Determine the (x, y) coordinate at the center of the cell enclosing the given text.  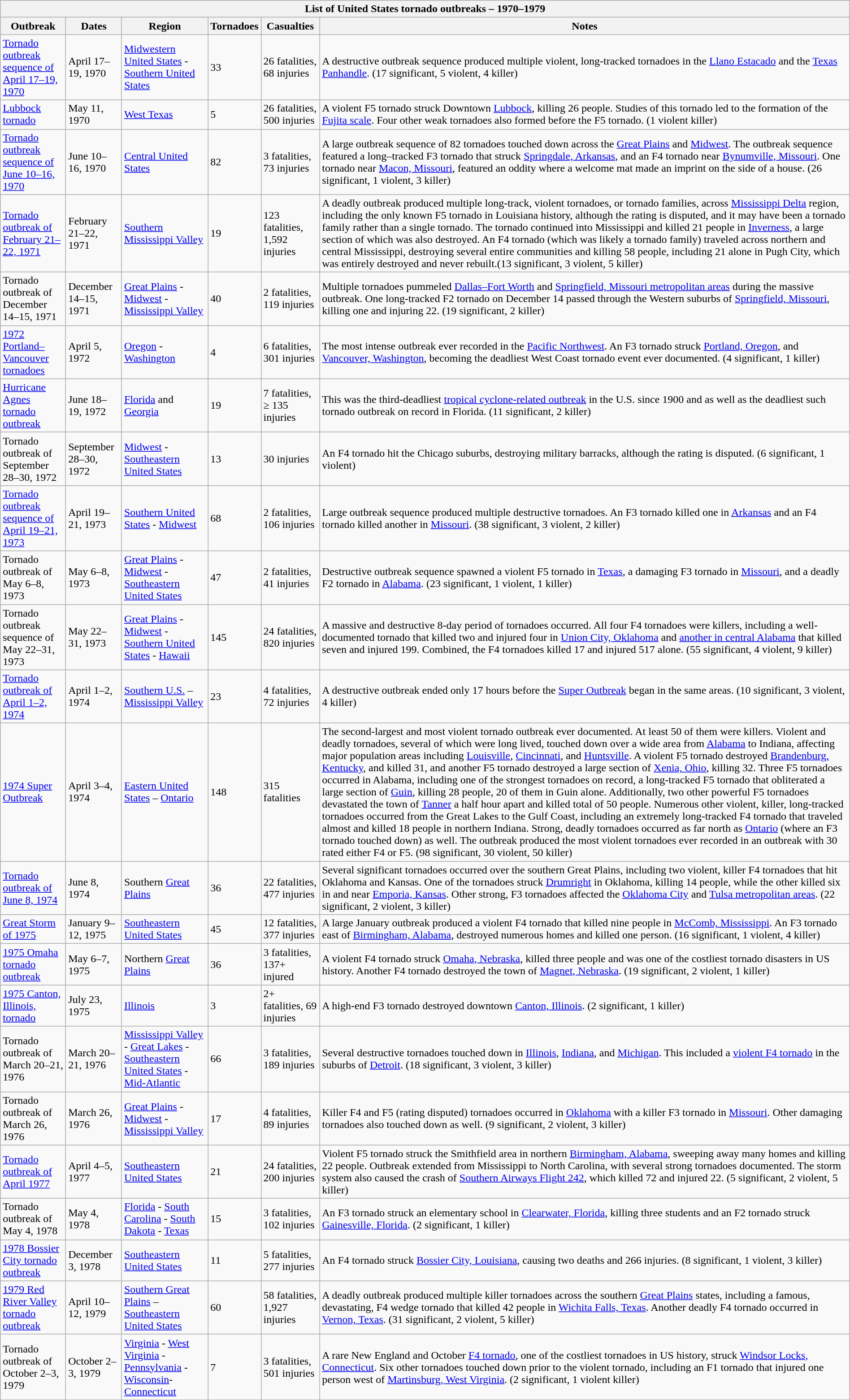
1978 Bossier City tornado outbreak (33, 1260)
7 (234, 1367)
Tornado outbreak of February 21–22, 1971 (33, 233)
April 5, 1972 (94, 352)
2 fatalities, 106 injuries (291, 518)
May 22–31, 1973 (94, 637)
Casualties (291, 26)
3 fatalities, 501 injuries (291, 1367)
66 (234, 1059)
3 fatalities, 73 injuries (291, 162)
Tornado outbreak of April 1–2, 1974 (33, 696)
1979 Red River Valley tornado outbreak (33, 1308)
33 (234, 67)
An F4 tornado hit the Chicago suburbs, destroying military barracks, although the rating is disputed. (6 significant, 1 violent) (585, 459)
6 fatalities, 301 injuries (291, 352)
April 10–12, 1979 (94, 1308)
26 fatalities, 500 injuries (291, 115)
23 (234, 696)
68 (234, 518)
September 28–30, 1972 (94, 459)
13 (234, 459)
Notes (585, 26)
Tornado outbreak of May 6–8, 1973 (33, 577)
11 (234, 1260)
Tornado outbreak sequence of May 22–31, 1973 (33, 637)
4 fatalities, 89 injuries (291, 1119)
April 17–19, 1970 (94, 67)
24 fatalities, 820 injuries (291, 637)
June 8, 1974 (94, 888)
May 6–8, 1973 (94, 577)
5 (234, 115)
Southern Great Plains (165, 888)
December 14–15, 1971 (94, 298)
1974 Super Outbreak (33, 792)
March 26, 1976 (94, 1119)
Tornado outbreak of March 20–21, 1976 (33, 1059)
15 (234, 1219)
148 (234, 792)
February 21–22, 1971 (94, 233)
Tornado outbreak of September 28–30, 1972 (33, 459)
Northern Great Plains (165, 964)
3 (234, 1006)
Oregon - Washington (165, 352)
Tornadoes (234, 26)
Midwest - Southeastern United States (165, 459)
May 6–7, 1975 (94, 964)
Tornado outbreak of March 26, 1976 (33, 1119)
July 23, 1975 (94, 1006)
Dates (94, 26)
21 (234, 1171)
Tornado outbreak of May 4, 1978 (33, 1219)
May 4, 1978 (94, 1219)
24 fatalities, 200 injuries (291, 1171)
Southern U.S. – Mississippi Valley (165, 696)
West Texas (165, 115)
Tornado outbreak sequence of June 10–16, 1970 (33, 162)
Tornado outbreak of June 8, 1974 (33, 888)
March 20–21, 1976 (94, 1059)
January 9–12, 1975 (94, 929)
1975 Omaha tornado outbreak (33, 964)
1975 Canton, Illinois, tornado (33, 1006)
Tornado outbreak of December 14–15, 1971 (33, 298)
Lubbock tornado (33, 115)
Midwestern United States - Southern United States (165, 67)
April 4–5, 1977 (94, 1171)
7 fatalities, ≥ 135 injuries (291, 405)
40 (234, 298)
3 fatalities, 189 injuries (291, 1059)
2 fatalities, 119 injuries (291, 298)
Tornado outbreak of April 1977 (33, 1171)
Mississippi Valley - Great Lakes - Southeastern United States - Mid-Atlantic (165, 1059)
October 2–3, 1979 (94, 1367)
22 fatalities, 477 injuries (291, 888)
May 11, 1970 (94, 115)
123 fatalities, 1,592 injuries (291, 233)
45 (234, 929)
5 fatalities, 277 injuries (291, 1260)
April 19–21, 1973 (94, 518)
Florida and Georgia (165, 405)
June 10–16, 1970 (94, 162)
Florida - South Carolina - South Dakota - Texas (165, 1219)
4 fatalities, 72 injuries (291, 696)
Virginia - West Virginia - Pennsylvania -Wisconsin- Connecticut (165, 1367)
Southern Great Plains – Southeastern United States (165, 1308)
A high-end F3 tornado destroyed downtown Canton, Illinois. (2 significant, 1 killer) (585, 1006)
Eastern United States – Ontario (165, 792)
Tornado outbreak sequence of April 17–19, 1970 (33, 67)
An F4 tornado struck Bossier City, Louisiana, causing two deaths and 266 injuries. (8 significant, 1 violent, 3 killer) (585, 1260)
82 (234, 162)
3 fatalities, 137+ injured (291, 964)
2 fatalities, 41 injuries (291, 577)
Southern Mississippi Valley (165, 233)
60 (234, 1308)
April 1–2, 1974 (94, 696)
Illinois (165, 1006)
April 3–4, 1974 (94, 792)
47 (234, 577)
December 3, 1978 (94, 1260)
Region (165, 26)
Great Storm of 1975 (33, 929)
4 (234, 352)
Hurricane Agnes tornado outbreak (33, 405)
3 fatalities, 102 injuries (291, 1219)
315 fatalities (291, 792)
A destructive outbreak ended only 17 hours before the Super Outbreak began in the same areas. (10 significant, 3 violent, 4 killer) (585, 696)
58 fatalities, 1,927 injuries (291, 1308)
Outbreak (33, 26)
June 18–19, 1972 (94, 405)
145 (234, 637)
List of United States tornado outbreaks – 1970–1979 (425, 9)
Great Plains - Midwest - Southern United States - Hawaii (165, 637)
Central United States (165, 162)
Tornado outbreak of October 2–3, 1979 (33, 1367)
12 fatalities, 377 injuries (291, 929)
30 injuries (291, 459)
2+ fatalities, 69 injuries (291, 1006)
Southern United States - Midwest (165, 518)
17 (234, 1119)
1972 Portland–Vancouver tornadoes (33, 352)
Great Plains - Midwest - Southeastern United States (165, 577)
Tornado outbreak sequence of April 19–21, 1973 (33, 518)
26 fatalities, 68 injuries (291, 67)
